From the cell containing the given text, extract its center point as [X, Y] coordinate. 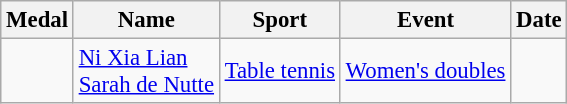
Women's doubles [425, 72]
Date [539, 20]
Name [146, 20]
Medal [38, 20]
Event [425, 20]
Ni Xia LianSarah de Nutte [146, 72]
Table tennis [280, 72]
Sport [280, 20]
